Capture the cell that displays the provided text and extract its (x, y) central coordinate. 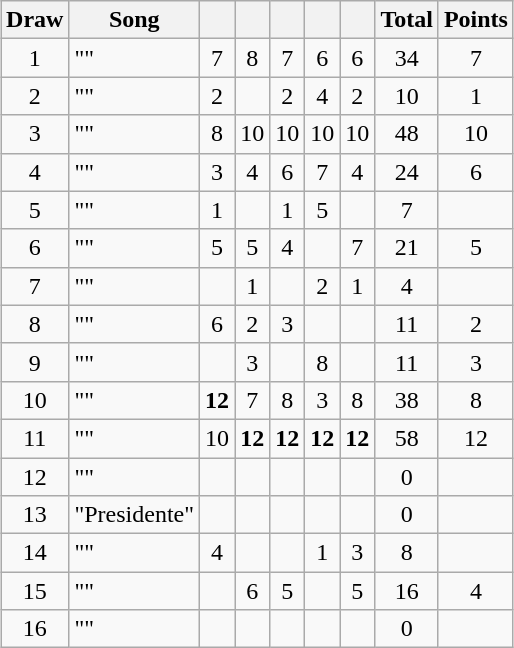
24 (407, 172)
9 (35, 362)
21 (407, 248)
58 (407, 438)
14 (35, 553)
15 (35, 591)
Points (476, 20)
38 (407, 400)
Total (407, 20)
34 (407, 58)
Draw (35, 20)
13 (35, 515)
Song (134, 20)
"Presidente" (134, 515)
48 (407, 134)
